From the cell containing the given text, extract its center point as (X, Y) coordinate. 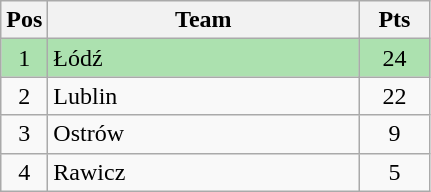
Pts (394, 20)
3 (24, 134)
Łódź (204, 58)
Ostrów (204, 134)
22 (394, 96)
Lublin (204, 96)
2 (24, 96)
Pos (24, 20)
1 (24, 58)
5 (394, 172)
9 (394, 134)
4 (24, 172)
Rawicz (204, 172)
24 (394, 58)
Team (204, 20)
